Provide the (X, Y) coordinate of the cell's center where the given text is located.  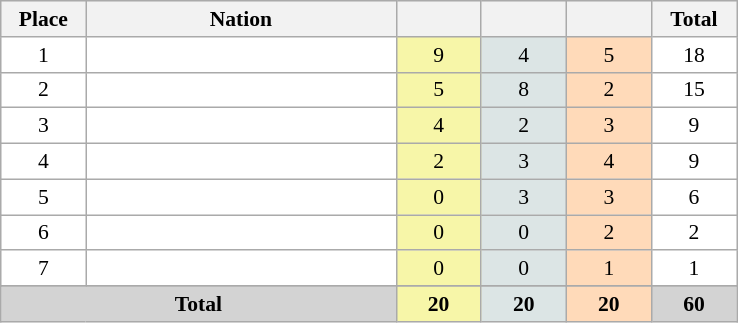
Place (44, 19)
Nation (241, 19)
60 (694, 304)
18 (694, 55)
7 (44, 269)
15 (694, 90)
8 (524, 90)
